From the cell containing the given text, extract its center point as [x, y] coordinate. 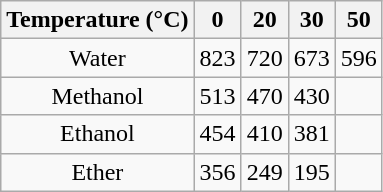
430 [312, 96]
Methanol [98, 96]
470 [264, 96]
381 [312, 134]
454 [218, 134]
30 [312, 20]
20 [264, 20]
513 [218, 96]
Temperature (°C) [98, 20]
Water [98, 58]
356 [218, 172]
Ether [98, 172]
673 [312, 58]
823 [218, 58]
Ethanol [98, 134]
596 [358, 58]
410 [264, 134]
195 [312, 172]
249 [264, 172]
0 [218, 20]
50 [358, 20]
720 [264, 58]
